Detect which cell encompasses the target text, then output its (x, y) center coordinate. 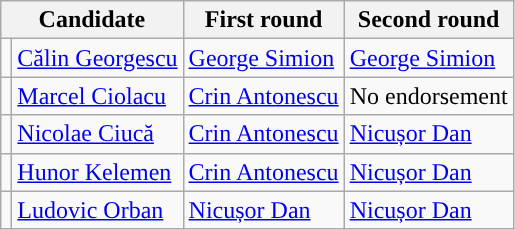
No endorsement (428, 96)
First round (264, 20)
Nicolae Ciucă (98, 134)
Marcel Ciolacu (98, 96)
Ludovic Orban (98, 210)
Hunor Kelemen (98, 172)
Candidate (92, 20)
Second round (428, 20)
Călin Georgescu (98, 58)
